Pinpoint the cell where the given text exists, returning its (x, y) midpoint coordinate. 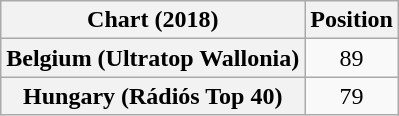
Hungary (Rádiós Top 40) (153, 96)
Chart (2018) (153, 20)
Belgium (Ultratop Wallonia) (153, 58)
89 (352, 58)
Position (352, 20)
79 (352, 96)
